Return the [X, Y] coordinate for the center point of the cell that contains the specified text.  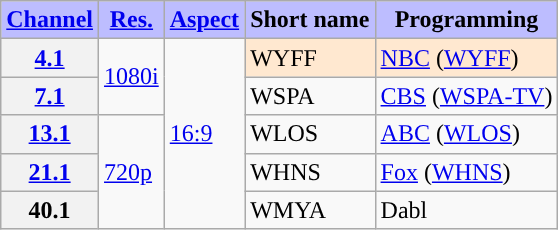
4.1 [50, 58]
7.1 [50, 96]
CBS (WSPA-TV) [466, 96]
Res. [132, 20]
Short name [310, 20]
13.1 [50, 134]
NBC (WYFF) [466, 58]
16:9 [204, 134]
Programming [466, 20]
WSPA [310, 96]
WYFF [310, 58]
40.1 [50, 210]
Channel [50, 20]
WHNS [310, 172]
1080i [132, 77]
Fox (WHNS) [466, 172]
Aspect [204, 20]
ABC (WLOS) [466, 134]
Dabl [466, 210]
720p [132, 172]
21.1 [50, 172]
WLOS [310, 134]
WMYA [310, 210]
